Detect which cell encompasses the target text, then output its [x, y] center coordinate. 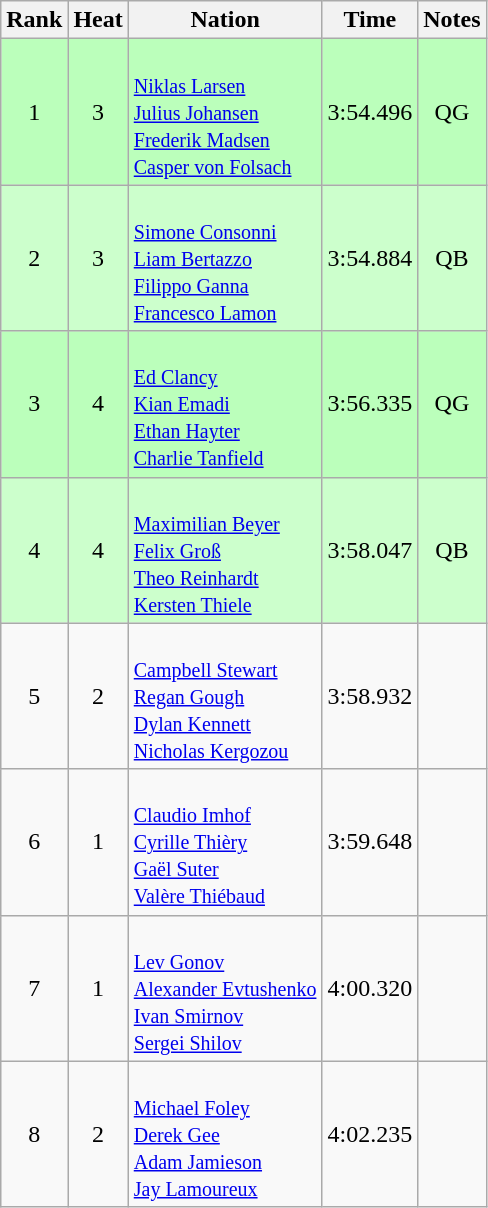
Maximilian BeyerFelix GroßTheo ReinhardtKersten Thiele [225, 550]
5 [34, 696]
Michael FoleyDerek GeeAdam JamiesonJay Lamoureux [225, 1134]
Claudio ImhofCyrille ThièryGaël SuterValère Thiébaud [225, 842]
4:00.320 [370, 988]
Niklas LarsenJulius JohansenFrederik MadsenCasper von Folsach [225, 112]
4:02.235 [370, 1134]
Rank [34, 20]
Time [370, 20]
3:54.496 [370, 112]
7 [34, 988]
Nation [225, 20]
3:54.884 [370, 258]
3:58.047 [370, 550]
3:56.335 [370, 404]
Lev GonovAlexander EvtushenkoIvan SmirnovSergei Shilov [225, 988]
6 [34, 842]
Campbell StewartRegan GoughDylan KennettNicholas Kergozou [225, 696]
8 [34, 1134]
Simone ConsonniLiam BertazzoFilippo GannaFrancesco Lamon [225, 258]
3:58.932 [370, 696]
Heat [98, 20]
Ed ClancyKian EmadiEthan HayterCharlie Tanfield [225, 404]
Notes [452, 20]
3:59.648 [370, 842]
